Pinpoint the cell where the given text exists, returning its [X, Y] midpoint coordinate. 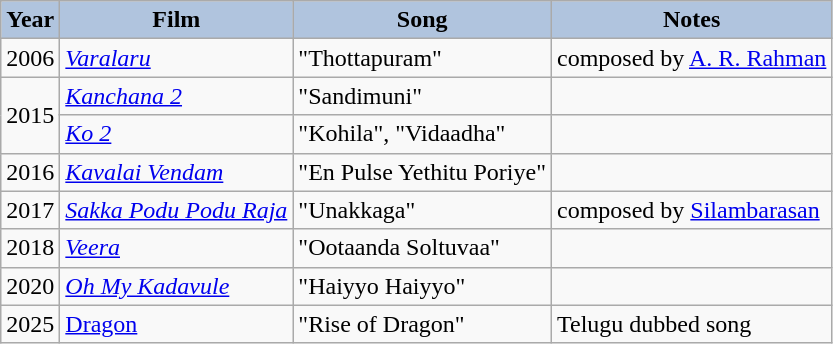
2025 [30, 324]
2016 [30, 172]
Ko 2 [176, 134]
2015 [30, 115]
"Ootaanda Soltuvaa" [422, 248]
composed by A. R. Rahman [692, 58]
Veera [176, 248]
Varalaru [176, 58]
Telugu dubbed song [692, 324]
Sakka Podu Podu Raja [176, 210]
composed by Silambarasan [692, 210]
Kavalai Vendam [176, 172]
2017 [30, 210]
2020 [30, 286]
"En Pulse Yethitu Poriye" [422, 172]
Notes [692, 20]
2018 [30, 248]
"Kohila", "Vidaadha" [422, 134]
Year [30, 20]
Dragon [176, 324]
Kanchana 2 [176, 96]
"Rise of Dragon" [422, 324]
"Thottapuram" [422, 58]
Oh My Kadavule [176, 286]
2006 [30, 58]
"Sandimuni" [422, 96]
Film [176, 20]
"Unakkaga" [422, 210]
Song [422, 20]
"Haiyyo Haiyyo" [422, 286]
